Detect which cell encompasses the target text, then output its (X, Y) center coordinate. 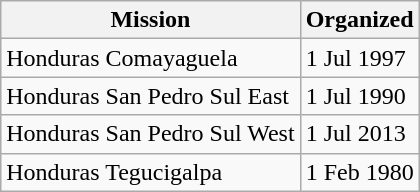
1 Feb 1980 (360, 172)
Organized (360, 20)
1 Jul 1997 (360, 58)
Mission (150, 20)
1 Jul 1990 (360, 96)
Honduras San Pedro Sul West (150, 134)
Honduras San Pedro Sul East (150, 96)
Honduras Tegucigalpa (150, 172)
Honduras Comayaguela (150, 58)
1 Jul 2013 (360, 134)
